For the text-containing cell, return its midpoint in (x, y) coordinate format. 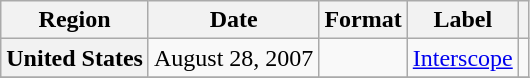
Date (233, 20)
August 28, 2007 (233, 58)
United States (75, 58)
Interscope (462, 58)
Region (75, 20)
Label (462, 20)
Format (363, 20)
